For the text-containing cell, return its midpoint in (X, Y) coordinate format. 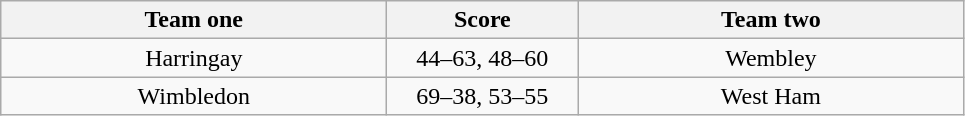
Team two (771, 20)
44–63, 48–60 (482, 58)
Team one (194, 20)
Harringay (194, 58)
West Ham (771, 96)
69–38, 53–55 (482, 96)
Wimbledon (194, 96)
Wembley (771, 58)
Score (482, 20)
